Detect which cell encompasses the target text, then output its [X, Y] center coordinate. 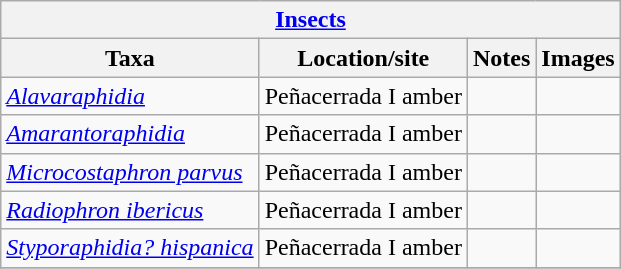
Insects [310, 20]
Location/site [363, 58]
Alavaraphidia [130, 96]
Notes [501, 58]
Amarantoraphidia [130, 134]
Images [578, 58]
Radiophron ibericus [130, 210]
Taxa [130, 58]
Microcostaphron parvus [130, 172]
Styporaphidia? hispanica [130, 248]
